From the cell containing the given text, extract its center point as (X, Y) coordinate. 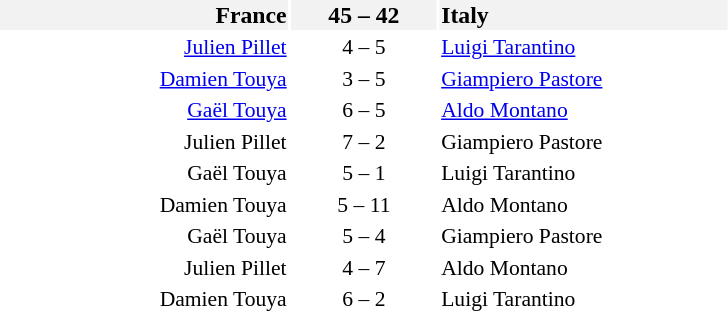
7 – 2 (364, 142)
France (144, 15)
5 – 11 (364, 204)
4 – 7 (364, 268)
4 – 5 (364, 47)
5 – 4 (364, 236)
6 – 5 (364, 110)
45 – 42 (364, 15)
Italy (584, 15)
3 – 5 (364, 78)
5 – 1 (364, 173)
